Capture the cell that displays the provided text and extract its (x, y) central coordinate. 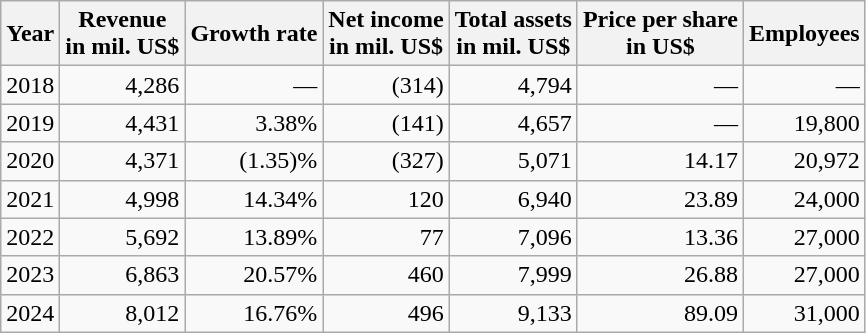
Employees (805, 34)
4,657 (513, 123)
496 (386, 313)
(1.35)% (254, 161)
13.36 (660, 237)
14.17 (660, 161)
(314) (386, 85)
Net incomein mil. US$ (386, 34)
20,972 (805, 161)
Revenuein mil. US$ (122, 34)
7,096 (513, 237)
Year (30, 34)
(141) (386, 123)
2022 (30, 237)
5,071 (513, 161)
5,692 (122, 237)
4,998 (122, 199)
120 (386, 199)
Growth rate (254, 34)
26.88 (660, 275)
8,012 (122, 313)
(327) (386, 161)
13.89% (254, 237)
6,940 (513, 199)
4,286 (122, 85)
Price per sharein US$ (660, 34)
14.34% (254, 199)
9,133 (513, 313)
24,000 (805, 199)
2023 (30, 275)
4,794 (513, 85)
4,431 (122, 123)
31,000 (805, 313)
7,999 (513, 275)
2021 (30, 199)
3.38% (254, 123)
16.76% (254, 313)
89.09 (660, 313)
6,863 (122, 275)
2024 (30, 313)
460 (386, 275)
Total assetsin mil. US$ (513, 34)
20.57% (254, 275)
23.89 (660, 199)
19,800 (805, 123)
4,371 (122, 161)
77 (386, 237)
2018 (30, 85)
2020 (30, 161)
2019 (30, 123)
